Return the (X, Y) coordinate for the center point of the cell that contains the specified text.  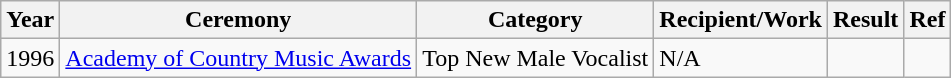
Top New Male Vocalist (536, 58)
Ref (928, 20)
Academy of Country Music Awards (238, 58)
Ceremony (238, 20)
1996 (30, 58)
Category (536, 20)
Result (865, 20)
Year (30, 20)
N/A (741, 58)
Recipient/Work (741, 20)
